Return the (X, Y) coordinate for the center point of the cell that contains the specified text.  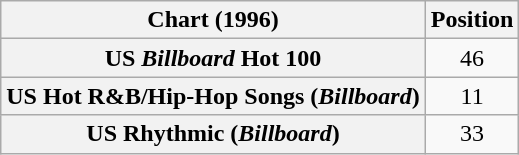
US Hot R&B/Hip-Hop Songs (Billboard) (213, 96)
46 (472, 58)
Position (472, 20)
US Rhythmic (Billboard) (213, 134)
US Billboard Hot 100 (213, 58)
11 (472, 96)
33 (472, 134)
Chart (1996) (213, 20)
